Return the [x, y] coordinate for the center point of the cell that contains the specified text.  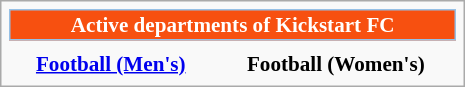
Football (Women's) [336, 63]
Football (Men's) [110, 63]
Active departments of Kickstart FC [232, 25]
